Extract the [X, Y] coordinate from the center of the cell holding the provided text.  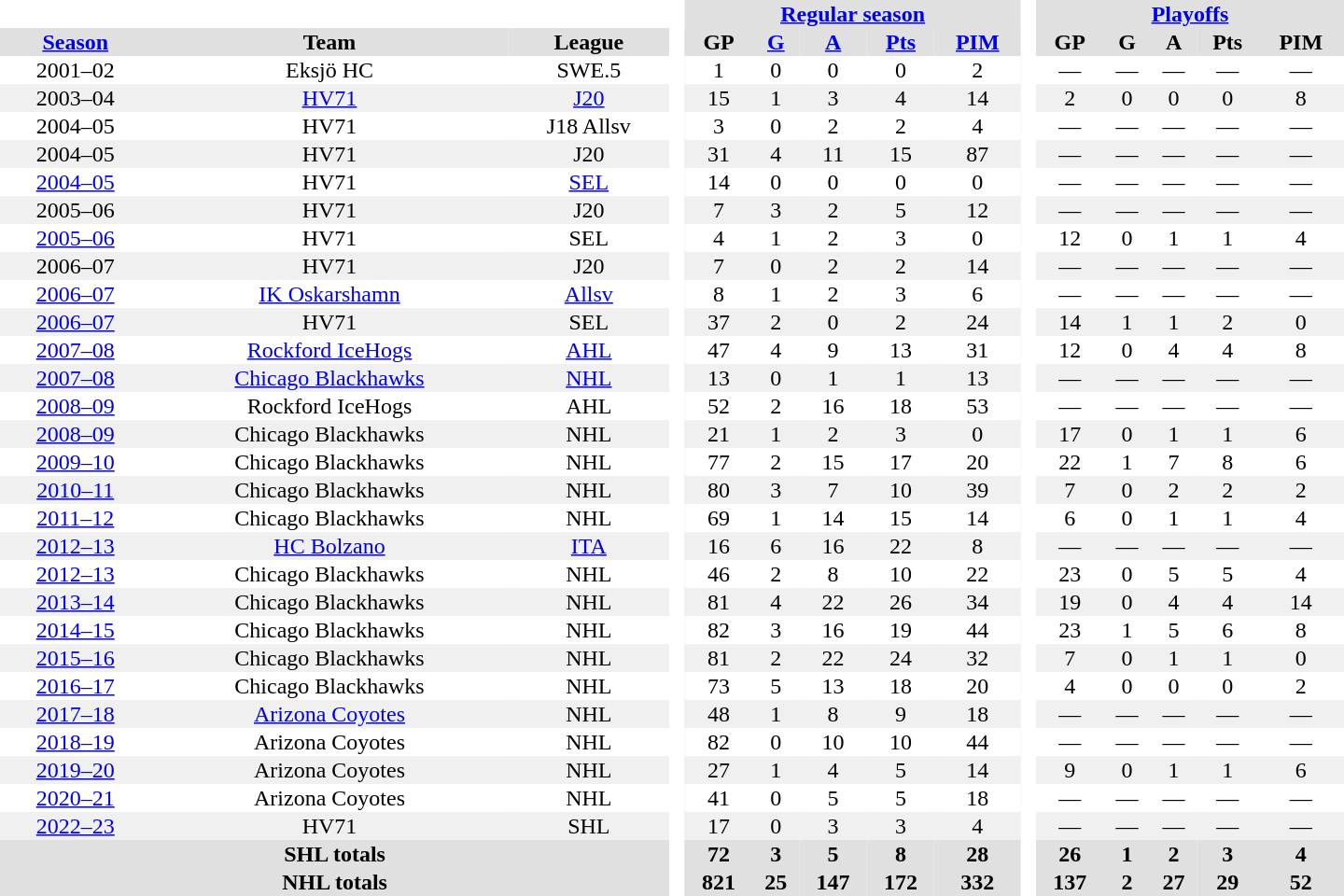
821 [719, 882]
39 [977, 490]
2001–02 [76, 70]
League [588, 42]
2013–14 [76, 602]
ITA [588, 546]
Playoffs [1190, 14]
2016–17 [76, 686]
34 [977, 602]
137 [1070, 882]
IK Oskarshamn [330, 294]
46 [719, 574]
2018–19 [76, 742]
SWE.5 [588, 70]
37 [719, 322]
J18 Allsv [588, 126]
Allsv [588, 294]
77 [719, 462]
NHL totals [334, 882]
Regular season [853, 14]
28 [977, 854]
47 [719, 350]
Team [330, 42]
69 [719, 518]
2020–21 [76, 798]
80 [719, 490]
172 [901, 882]
2022–23 [76, 826]
48 [719, 714]
Season [76, 42]
Eksjö HC [330, 70]
332 [977, 882]
2010–11 [76, 490]
2017–18 [76, 714]
87 [977, 154]
2003–04 [76, 98]
SHL [588, 826]
2014–15 [76, 630]
73 [719, 686]
32 [977, 658]
2009–10 [76, 462]
2011–12 [76, 518]
72 [719, 854]
21 [719, 434]
147 [833, 882]
53 [977, 406]
29 [1228, 882]
41 [719, 798]
2015–16 [76, 658]
2019–20 [76, 770]
HC Bolzano [330, 546]
25 [776, 882]
11 [833, 154]
SHL totals [334, 854]
